Search for the cell housing the specified text and yield its [x, y] center coordinate. 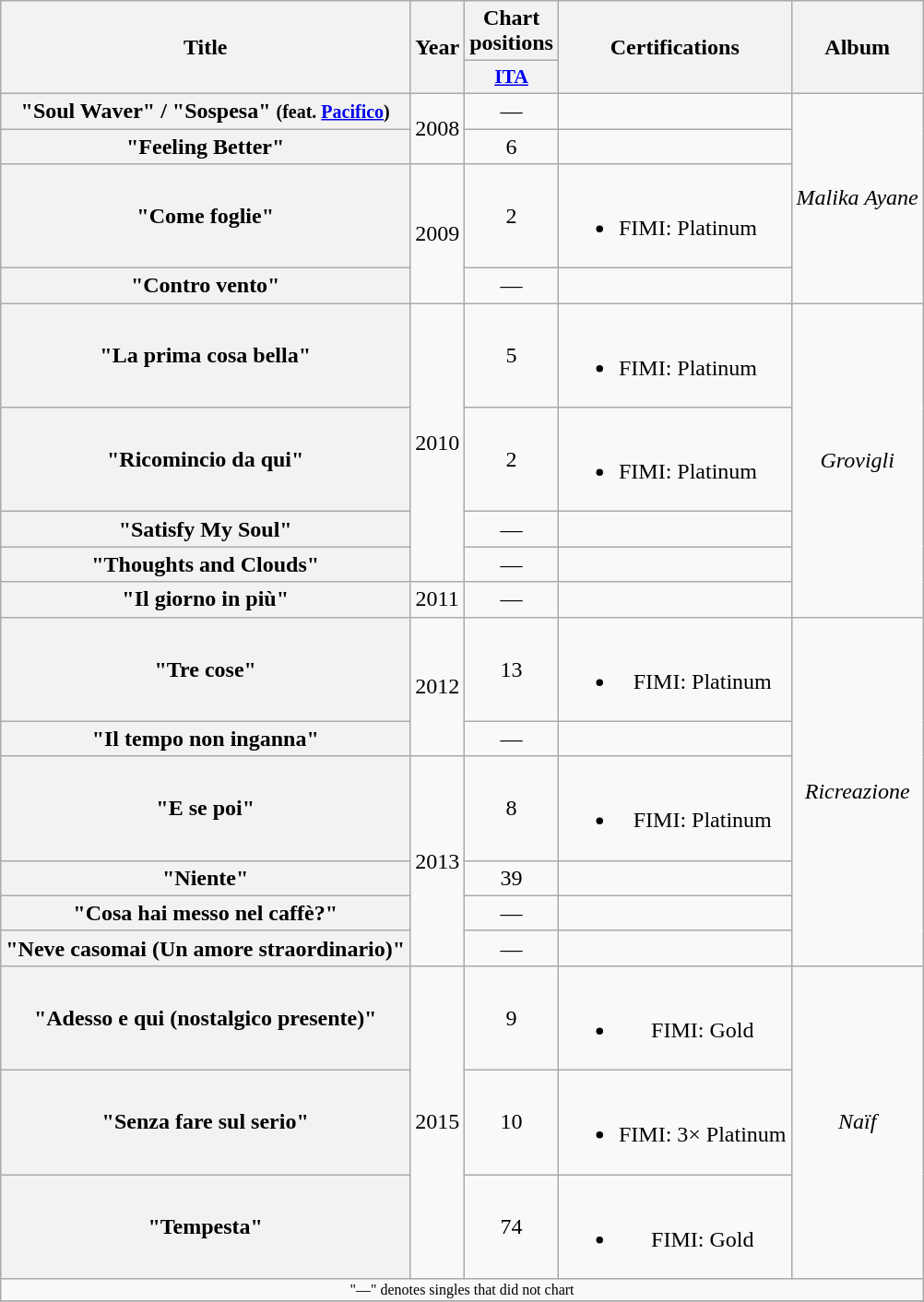
5 [512, 356]
Malika Ayane [858, 197]
"Cosa hai messo nel caffè?" [206, 913]
"Neve casomai (Un amore straordinario)" [206, 948]
Naïf [858, 1121]
"Satisfy My Soul" [206, 529]
2012 [437, 686]
2011 [437, 599]
74 [512, 1226]
Chart positions [512, 31]
"Il giorno in più" [206, 599]
"Niente" [206, 878]
"E se poi" [206, 808]
9 [512, 1018]
13 [512, 669]
"Ricomincio da qui" [206, 459]
8 [512, 808]
Grovigli [858, 460]
"La prima cosa bella" [206, 356]
Year [437, 48]
10 [512, 1121]
2013 [437, 861]
Certifications [675, 48]
2009 [437, 234]
"Thoughts and Clouds" [206, 564]
Album [858, 48]
"Senza fare sul serio" [206, 1121]
"Feeling Better" [206, 147]
2010 [437, 443]
2015 [437, 1121]
"Contro vento" [206, 286]
FIMI: 3× Platinum [675, 1121]
"Come foglie" [206, 216]
6 [512, 147]
Ricreazione [858, 791]
Title [206, 48]
"Tre cose" [206, 669]
2008 [437, 128]
"—" denotes singles that did not chart [463, 1290]
"Tempesta" [206, 1226]
39 [512, 878]
ITA [512, 77]
"Adesso e qui (nostalgico presente)" [206, 1018]
"Il tempo non inganna" [206, 739]
"Soul Waver" / "Sospesa" (feat. Pacifico) [206, 111]
